From the cell containing the given text, extract its center point as (x, y) coordinate. 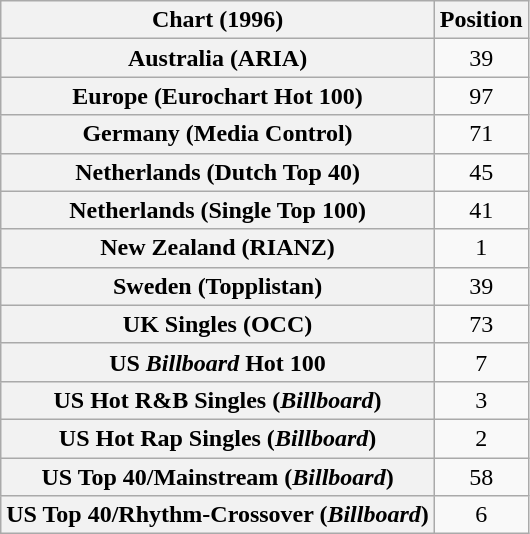
Netherlands (Single Top 100) (218, 210)
3 (481, 400)
UK Singles (OCC) (218, 324)
Germany (Media Control) (218, 134)
US Top 40/Rhythm-Crossover (Billboard) (218, 515)
Sweden (Topplistan) (218, 286)
US Billboard Hot 100 (218, 362)
Australia (ARIA) (218, 58)
New Zealand (RIANZ) (218, 248)
58 (481, 477)
US Hot R&B Singles (Billboard) (218, 400)
US Hot Rap Singles (Billboard) (218, 438)
45 (481, 172)
Position (481, 20)
41 (481, 210)
7 (481, 362)
97 (481, 96)
US Top 40/Mainstream (Billboard) (218, 477)
Europe (Eurochart Hot 100) (218, 96)
71 (481, 134)
2 (481, 438)
Chart (1996) (218, 20)
Netherlands (Dutch Top 40) (218, 172)
6 (481, 515)
73 (481, 324)
1 (481, 248)
